Determine the [X, Y] coordinate at the center of the cell enclosing the given text.  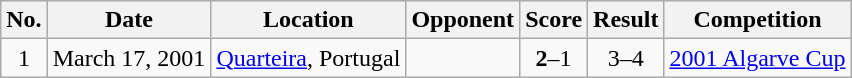
2–1 [554, 58]
Score [554, 20]
Result [626, 20]
Opponent [463, 20]
March 17, 2001 [129, 58]
1 [24, 58]
Location [308, 20]
No. [24, 20]
Competition [758, 20]
3–4 [626, 58]
Date [129, 20]
2001 Algarve Cup [758, 58]
Quarteira, Portugal [308, 58]
